Determine the (X, Y) coordinate at the center of the cell enclosing the given text.  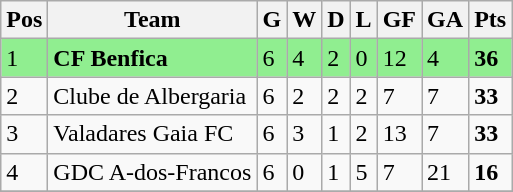
GDC A-dos-Francos (152, 172)
W (304, 20)
CF Benfica (152, 58)
Pos (24, 20)
21 (446, 172)
12 (399, 58)
GA (446, 20)
G (272, 20)
5 (364, 172)
Pts (490, 20)
13 (399, 134)
L (364, 20)
GF (399, 20)
Valadares Gaia FC (152, 134)
36 (490, 58)
D (336, 20)
16 (490, 172)
Clube de Albergaria (152, 96)
Team (152, 20)
